Locate the cell with the specified text and output its (X, Y) center coordinate. 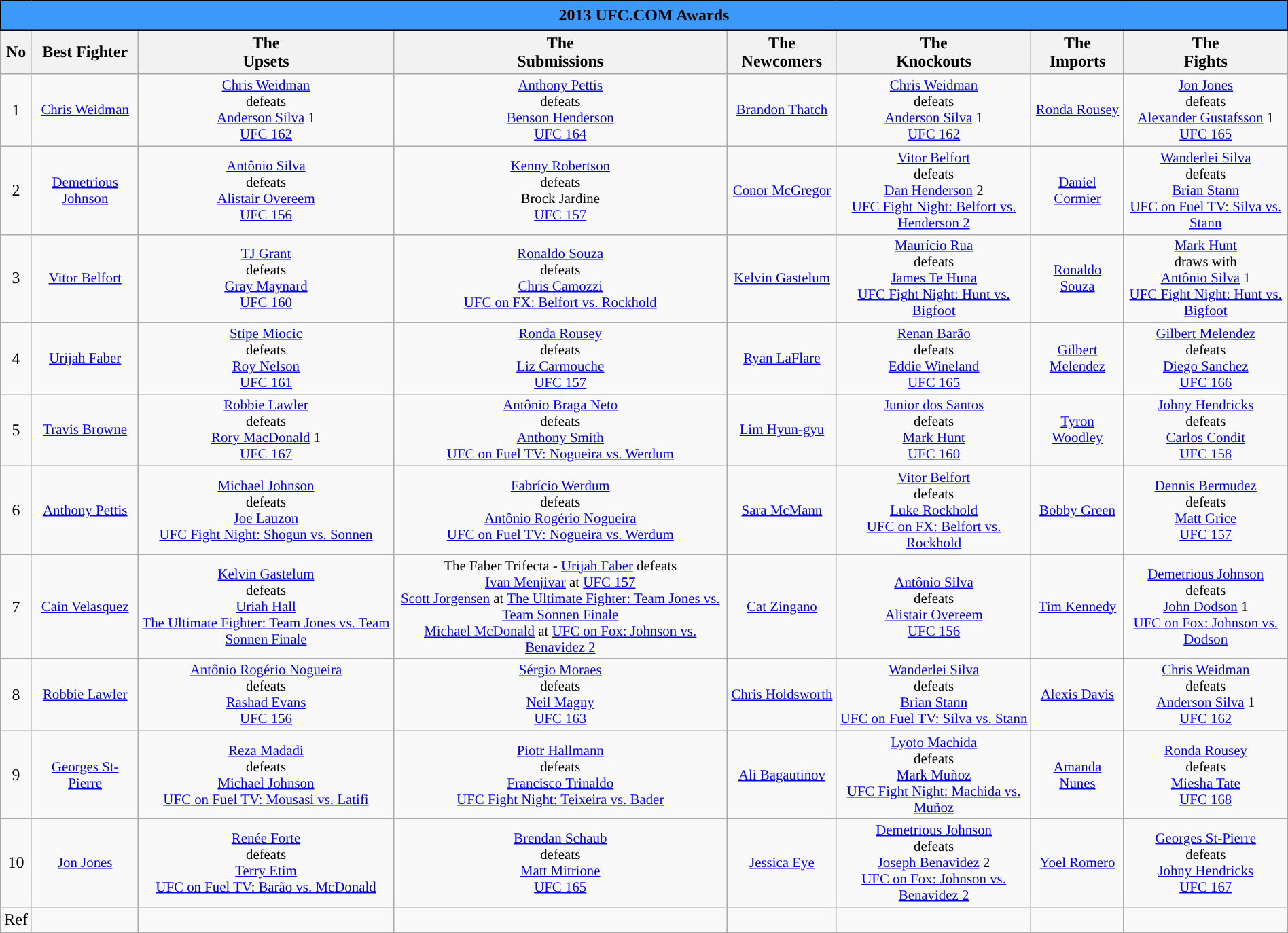
9 (16, 775)
Lim Hyun-gyu (781, 431)
Piotr Hallmann defeats Francisco Trinaldo UFC Fight Night: Teixeira vs. Bader (560, 775)
Kelvin Gastelum (781, 278)
Jon Jones defeats Alexander Gustafsson 1 UFC 165 (1205, 110)
Demetrious Johnson defeats Joseph Benavidez 2 UFC on Fox: Johnson vs. Benavidez 2 (933, 863)
TheKnockouts (933, 52)
Amanda Nunes (1077, 775)
5 (16, 431)
Urijah Faber (84, 359)
TheUpsets (266, 52)
10 (16, 863)
Sérgio Moraes defeats Neil Magny UFC 163 (560, 695)
Michael Johnson defeats Joe Lauzon UFC Fight Night: Shogun vs. Sonnen (266, 511)
Johny Hendricks defeats Carlos Condit UFC 158 (1205, 431)
Kenny Robertson defeats Brock Jardine UFC 157 (560, 190)
Gilbert Melendez defeats Diego Sanchez UFC 166 (1205, 359)
6 (16, 511)
Mark Hunt draws with Antônio Silva 1 UFC Fight Night: Hunt vs. Bigfoot (1205, 278)
Ronaldo Souza defeats Chris Camozzi UFC on FX: Belfort vs. Rockhold (560, 278)
No (16, 52)
Alexis Davis (1077, 695)
Ref (16, 920)
Cain Velasquez (84, 606)
Reza Madadi defeats Michael Johnson UFC on Fuel TV: Mousasi vs. Latifi (266, 775)
Vitor Belfort defeats Luke Rockhold UFC on FX: Belfort vs. Rockhold (933, 511)
2 (16, 190)
Yoel Romero (1077, 863)
TheSubmissions (560, 52)
Brandon Thatch (781, 110)
Sara McMann (781, 511)
Antônio Braga Neto defeats Anthony Smith UFC on Fuel TV: Nogueira vs. Werdum (560, 431)
Maurício Rua defeats James Te Huna UFC Fight Night: Hunt vs. Bigfoot (933, 278)
Conor McGregor (781, 190)
Stipe Miocic defeats Roy Nelson UFC 161 (266, 359)
TheFights (1205, 52)
Ali Bagautinov (781, 775)
2013 UFC.COM Awards (644, 16)
Ronda Rousey (1077, 110)
Jessica Eye (781, 863)
Travis Browne (84, 431)
Vitor Belfort (84, 278)
Antônio Rogério Nogueira defeats Rashad Evans UFC 156 (266, 695)
Dennis Bermudez defeats Matt Grice UFC 157 (1205, 511)
Ronaldo Souza (1077, 278)
Bobby Green (1077, 511)
Jon Jones (84, 863)
Ronda Rousey defeats Liz Carmouche UFC 157 (560, 359)
1 (16, 110)
Chris Weidman (84, 110)
3 (16, 278)
Chris Holdsworth (781, 695)
Demetrious Johnson defeats John Dodson 1 UFC on Fox: Johnson vs. Dodson (1205, 606)
Kelvin Gastelum defeats Uriah Hall The Ultimate Fighter: Team Jones vs. Team Sonnen Finale (266, 606)
Anthony Pettis defeats Benson Henderson UFC 164 (560, 110)
Tyron Woodley (1077, 431)
7 (16, 606)
4 (16, 359)
The Newcomers (781, 52)
Lyoto Machida defeats Mark Muñoz UFC Fight Night: Machida vs. Muñoz (933, 775)
Demetrious Johnson (84, 190)
Fabrício Werdum defeats Antônio Rogério Nogueira UFC on Fuel TV: Nogueira vs. Werdum (560, 511)
Cat Zingano (781, 606)
Daniel Cormier (1077, 190)
Junior dos Santos defeats Mark Hunt UFC 160 (933, 431)
Georges St-Pierre (84, 775)
Robbie Lawler defeats Rory MacDonald 1 UFC 167 (266, 431)
Best Fighter (84, 52)
Robbie Lawler (84, 695)
Gilbert Melendez (1077, 359)
Vitor Belfort defeats Dan Henderson 2 UFC Fight Night: Belfort vs. Henderson 2 (933, 190)
Anthony Pettis (84, 511)
Renée Forte defeats Terry Etim UFC on Fuel TV: Barão vs. McDonald (266, 863)
Renan Barão defeats Eddie Wineland UFC 165 (933, 359)
Brendan Schaub defeats Matt Mitrione UFC 165 (560, 863)
Georges St-Pierre defeats Johny Hendricks UFC 167 (1205, 863)
Ryan LaFlare (781, 359)
Ronda Rousey defeats Miesha Tate UFC 168 (1205, 775)
TJ Grant defeats Gray Maynard UFC 160 (266, 278)
Tim Kennedy (1077, 606)
TheImports (1077, 52)
8 (16, 695)
